Output the (X, Y) coordinate of the center of the cell containing the given text.  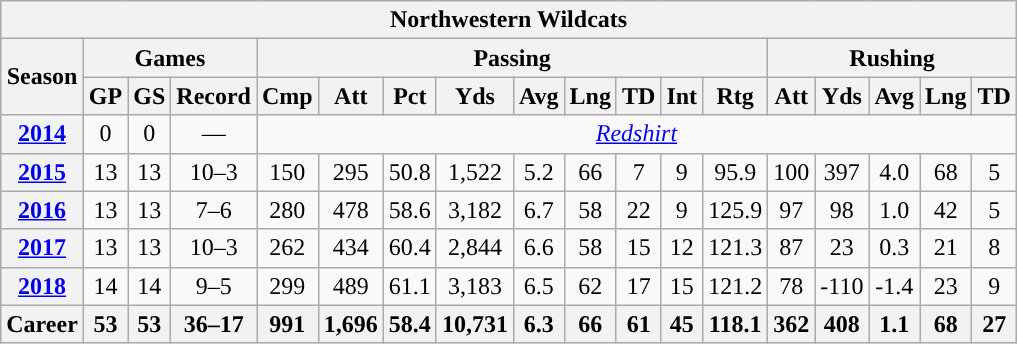
98 (842, 210)
GP (105, 96)
1.1 (894, 324)
0.3 (894, 248)
12 (682, 248)
Season (42, 77)
60.4 (410, 248)
22 (638, 210)
50.8 (410, 172)
Int (682, 96)
7–6 (214, 210)
6.6 (538, 248)
17 (638, 286)
6.5 (538, 286)
Rtg (736, 96)
362 (792, 324)
2018 (42, 286)
295 (350, 172)
2014 (42, 134)
Games (170, 58)
97 (792, 210)
299 (287, 286)
1,522 (474, 172)
2016 (42, 210)
5.2 (538, 172)
100 (792, 172)
-110 (842, 286)
Redshirt (636, 134)
Record (214, 96)
3,182 (474, 210)
478 (350, 210)
9–5 (214, 286)
Passing (512, 58)
87 (792, 248)
408 (842, 324)
— (214, 134)
2017 (42, 248)
4.0 (894, 172)
150 (287, 172)
1.0 (894, 210)
6.7 (538, 210)
262 (287, 248)
991 (287, 324)
8 (994, 248)
Rushing (892, 58)
Career (42, 324)
58.6 (410, 210)
7 (638, 172)
280 (287, 210)
GS (150, 96)
62 (590, 286)
27 (994, 324)
2015 (42, 172)
45 (682, 324)
Cmp (287, 96)
10,731 (474, 324)
61.1 (410, 286)
2,844 (474, 248)
-1.4 (894, 286)
121.3 (736, 248)
434 (350, 248)
6.3 (538, 324)
36–17 (214, 324)
21 (946, 248)
489 (350, 286)
121.2 (736, 286)
95.9 (736, 172)
78 (792, 286)
Pct (410, 96)
397 (842, 172)
3,183 (474, 286)
118.1 (736, 324)
58.4 (410, 324)
Northwestern Wildcats (509, 20)
125.9 (736, 210)
42 (946, 210)
61 (638, 324)
1,696 (350, 324)
